For the text-containing cell, return its midpoint in [X, Y] coordinate format. 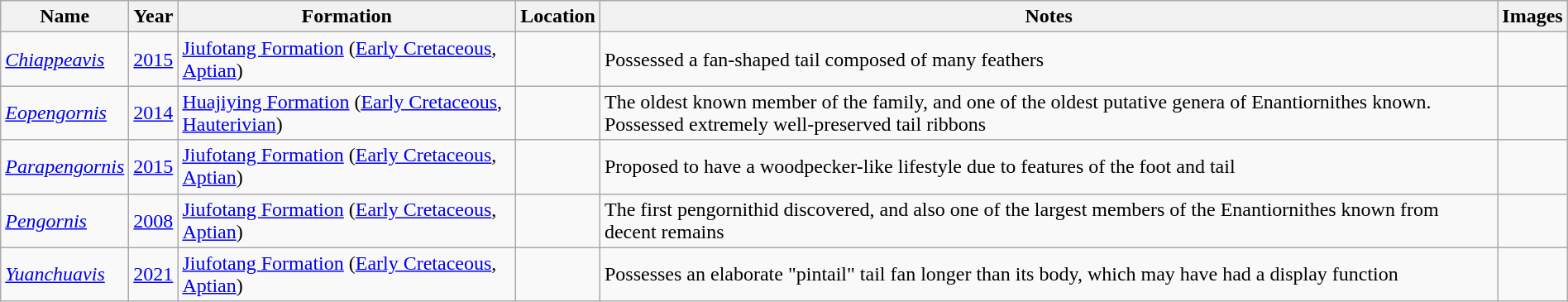
Chiappeavis [65, 60]
Huajiying Formation (Early Cretaceous, Hauterivian) [347, 113]
Eopengornis [65, 113]
Notes [1049, 17]
Possesses an elaborate "pintail" tail fan longer than its body, which may have had a display function [1049, 275]
Location [558, 17]
2014 [154, 113]
Images [1532, 17]
Proposed to have a woodpecker-like lifestyle due to features of the foot and tail [1049, 167]
The first pengornithid discovered, and also one of the largest members of the Enantiornithes known from decent remains [1049, 220]
Yuanchuavis [65, 275]
Pengornis [65, 220]
2008 [154, 220]
Parapengornis [65, 167]
Possessed a fan-shaped tail composed of many feathers [1049, 60]
Year [154, 17]
The oldest known member of the family, and one of the oldest putative genera of Enantiornithes known. Possessed extremely well-preserved tail ribbons [1049, 113]
Formation [347, 17]
Name [65, 17]
2021 [154, 275]
